Return (X, Y) of the center of cell containing provided text 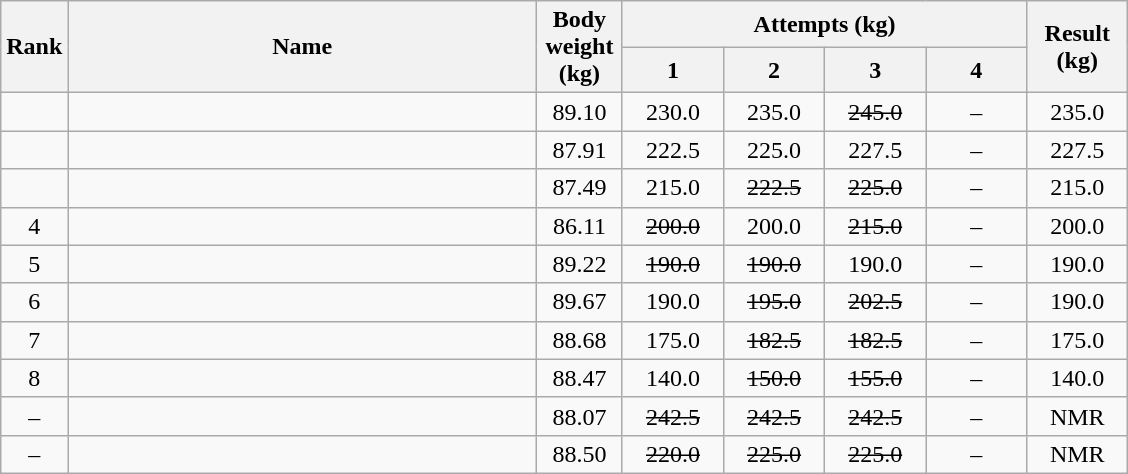
88.07 (579, 416)
245.0 (876, 112)
89.22 (579, 264)
89.10 (579, 112)
202.5 (876, 302)
8 (34, 378)
88.47 (579, 378)
195.0 (774, 302)
6 (34, 302)
88.68 (579, 340)
3 (876, 70)
Rank (34, 47)
86.11 (579, 226)
89.67 (579, 302)
Body weight (kg) (579, 47)
Name (302, 47)
220.0 (672, 454)
Attempts (kg) (824, 24)
155.0 (876, 378)
5 (34, 264)
Result (kg) (1078, 47)
1 (672, 70)
230.0 (672, 112)
88.50 (579, 454)
87.49 (579, 188)
7 (34, 340)
87.91 (579, 150)
150.0 (774, 378)
2 (774, 70)
